For the text-containing cell, return its midpoint in [x, y] coordinate format. 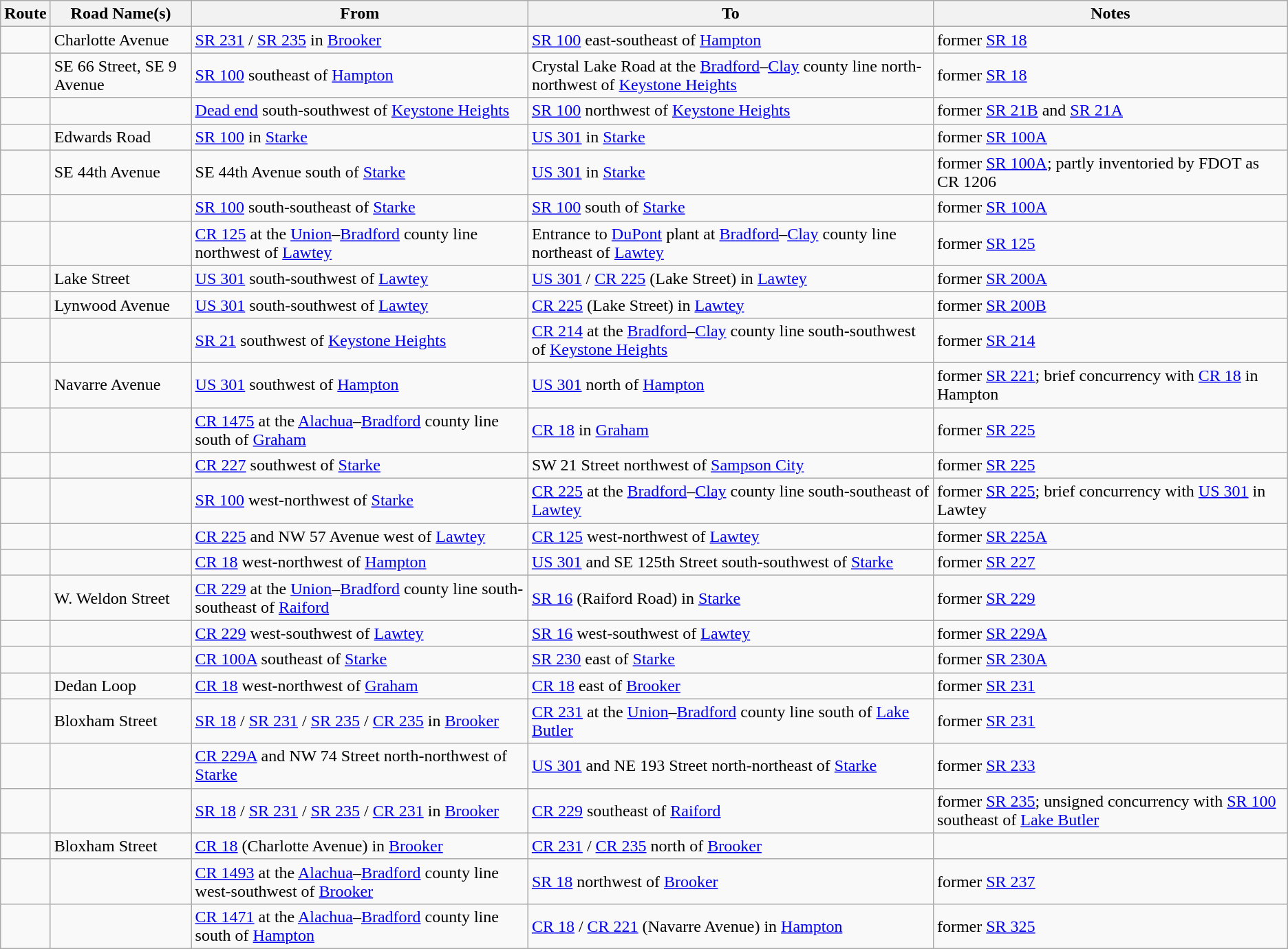
former SR 229A [1110, 633]
CR 229 southeast of Raiford [731, 810]
SR 231 / SR 235 in Brooker [359, 40]
CR 225 at the Bradford–Clay county line south-southeast of Lawtey [731, 501]
CR 125 west-northwest of Lawtey [731, 536]
CR 1493 at the Alachua–Bradford county line west-southwest of Brooker [359, 882]
SR 100 south of Starke [731, 208]
Navarre Avenue [121, 385]
US 301 southwest of Hampton [359, 385]
CR 18 west-northwest of Graham [359, 686]
W. Weldon Street [121, 598]
CR 214 at the Bradford–Clay county line south-southwest of Keystone Heights [731, 340]
SR 100 in Starke [359, 137]
US 301 / CR 225 (Lake Street) in Lawtey [731, 279]
former SR 125 [1110, 243]
SR 100 northwest of Keystone Heights [731, 111]
former SR 221; brief concurrency with CR 18 in Hampton [1110, 385]
Crystal Lake Road at the Bradford–Clay county line north-northwest of Keystone Heights [731, 76]
CR 227 southwest of Starke [359, 466]
CR 18 in Graham [731, 429]
former SR 200A [1110, 279]
former SR 200B [1110, 305]
Notes [1110, 14]
SR 100 southeast of Hampton [359, 76]
former SR 214 [1110, 340]
CR 231 at the Union–Bradford county line south of Lake Butler [731, 721]
Lake Street [121, 279]
CR 18 west-northwest of Hampton [359, 563]
Route [25, 14]
CR 229 west-southwest of Lawtey [359, 633]
SR 100 east-southeast of Hampton [731, 40]
CR 18 east of Brooker [731, 686]
SW 21 Street northwest of Sampson City [731, 466]
Edwards Road [121, 137]
SR 230 east of Starke [731, 659]
From [359, 14]
Road Name(s) [121, 14]
former SR 325 [1110, 926]
SR 21 southwest of Keystone Heights [359, 340]
SR 18 / SR 231 / SR 235 / CR 235 in Brooker [359, 721]
former SR 229 [1110, 598]
former SR 230A [1110, 659]
SR 100 south-southeast of Starke [359, 208]
former SR 233 [1110, 766]
CR 229A and NW 74 Street north-northwest of Starke [359, 766]
CR 1475 at the Alachua–Bradford county line south of Graham [359, 429]
SR 18 / SR 231 / SR 235 / CR 231 in Brooker [359, 810]
SE 44th Avenue south of Starke [359, 172]
SR 16 west-southwest of Lawtey [731, 633]
SR 18 northwest of Brooker [731, 882]
CR 1471 at the Alachua–Bradford county line south of Hampton [359, 926]
CR 100A southeast of Starke [359, 659]
Dedan Loop [121, 686]
SR 16 (Raiford Road) in Starke [731, 598]
SE 66 Street, SE 9 Avenue [121, 76]
former SR 237 [1110, 882]
CR 231 / CR 235 north of Brooker [731, 846]
SE 44th Avenue [121, 172]
US 301 north of Hampton [731, 385]
former SR 21B and SR 21A [1110, 111]
CR 229 at the Union–Bradford county line south-southeast of Raiford [359, 598]
US 301 and NE 193 Street north-northeast of Starke [731, 766]
CR 225 (Lake Street) in Lawtey [731, 305]
CR 125 at the Union–Bradford county line northwest of Lawtey [359, 243]
former SR 227 [1110, 563]
SR 100 west-northwest of Starke [359, 501]
To [731, 14]
Dead end south-southwest of Keystone Heights [359, 111]
Entrance to DuPont plant at Bradford–Clay county line northeast of Lawtey [731, 243]
Lynwood Avenue [121, 305]
US 301 and SE 125th Street south-southwest of Starke [731, 563]
former SR 225A [1110, 536]
former SR 225; brief concurrency with US 301 in Lawtey [1110, 501]
Charlotte Avenue [121, 40]
CR 225 and NW 57 Avenue west of Lawtey [359, 536]
former SR 100A; partly inventoried by FDOT as CR 1206 [1110, 172]
CR 18 (Charlotte Avenue) in Brooker [359, 846]
CR 18 / CR 221 (Navarre Avenue) in Hampton [731, 926]
former SR 235; unsigned concurrency with SR 100 southeast of Lake Butler [1110, 810]
